Pinpoint the cell where the given text exists, returning its [X, Y] midpoint coordinate. 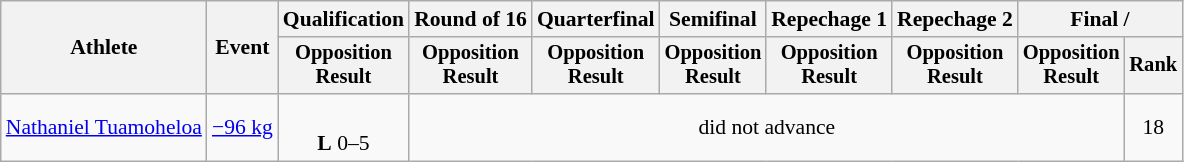
did not advance [766, 128]
Round of 16 [470, 19]
−96 kg [242, 128]
Athlete [104, 48]
Rank [1153, 66]
Nathaniel Tuamoheloa [104, 128]
Semifinal [714, 19]
Repechage 2 [955, 19]
18 [1153, 128]
Quarterfinal [596, 19]
L 0–5 [344, 128]
Final / [1100, 19]
Event [242, 48]
Qualification [344, 19]
Repechage 1 [829, 19]
